Identify which cell holds the provided text, then report its [x, y] central coordinate. 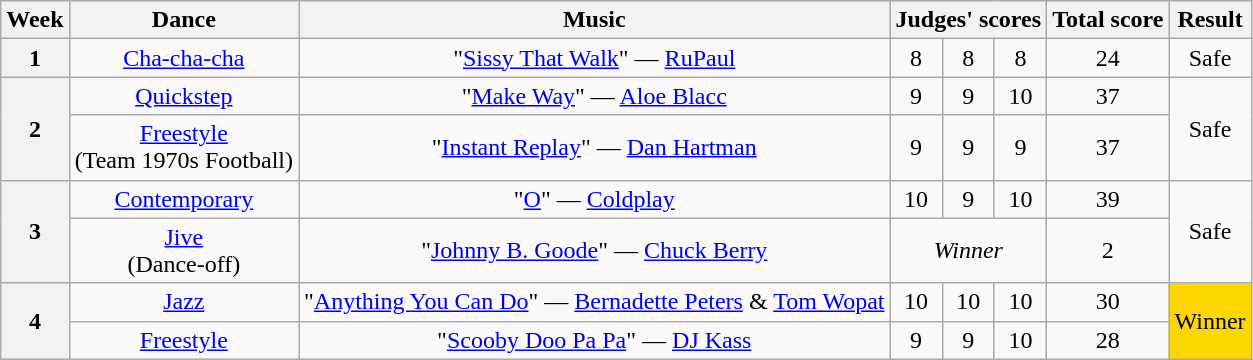
Total score [1108, 20]
Quickstep [184, 96]
"Anything You Can Do" — Bernadette Peters & Tom Wopat [594, 302]
30 [1108, 302]
Music [594, 20]
3 [35, 232]
4 [35, 321]
"Sissy That Walk" — RuPaul [594, 58]
28 [1108, 340]
Dance [184, 20]
Cha-cha-cha [184, 58]
Freestyle(Team 1970s Football) [184, 148]
Jive(Dance-off) [184, 250]
Week [35, 20]
"O" — Coldplay [594, 199]
24 [1108, 58]
"Johnny B. Goode" — Chuck Berry [594, 250]
"Scooby Doo Pa Pa" — DJ Kass [594, 340]
"Instant Replay" — Dan Hartman [594, 148]
1 [35, 58]
Freestyle [184, 340]
39 [1108, 199]
Judges' scores [968, 20]
Contemporary [184, 199]
Result [1210, 20]
Jazz [184, 302]
"Make Way" — Aloe Blacc [594, 96]
